Capture the cell that displays the provided text and extract its (x, y) central coordinate. 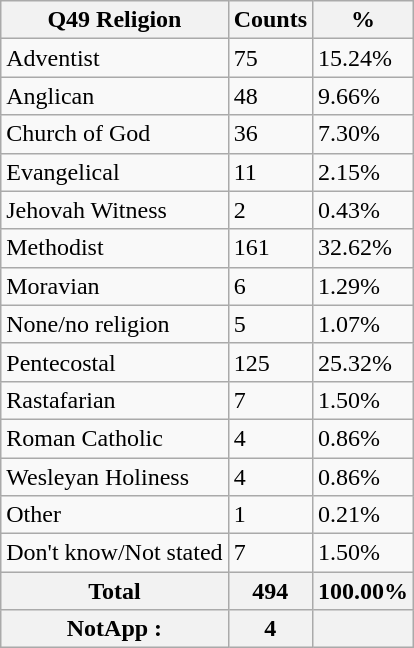
Counts (270, 20)
1.29% (364, 286)
Total (114, 591)
Evangelical (114, 172)
0.21% (364, 515)
2.15% (364, 172)
Pentecostal (114, 362)
5 (270, 324)
36 (270, 134)
Methodist (114, 248)
494 (270, 591)
None/no religion (114, 324)
1.07% (364, 324)
161 (270, 248)
Jehovah Witness (114, 210)
9.66% (364, 96)
Adventist (114, 58)
15.24% (364, 58)
Moravian (114, 286)
48 (270, 96)
Rastafarian (114, 400)
7.30% (364, 134)
Wesleyan Holiness (114, 477)
125 (270, 362)
100.00% (364, 591)
32.62% (364, 248)
Roman Catholic (114, 438)
25.32% (364, 362)
11 (270, 172)
Q49 Religion (114, 20)
1 (270, 515)
NotApp : (114, 629)
Other (114, 515)
Church of God (114, 134)
75 (270, 58)
% (364, 20)
0.43% (364, 210)
6 (270, 286)
2 (270, 210)
Anglican (114, 96)
Don't know/Not stated (114, 553)
